Detect which cell encompasses the target text, then output its [X, Y] center coordinate. 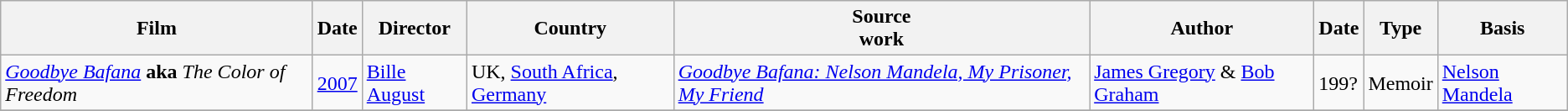
UK, South Africa, Germany [570, 82]
Type [1400, 29]
Goodbye Bafana: Nelson Mandela, My Prisoner, My Friend [881, 82]
Country [570, 29]
Goodbye Bafana aka The Color of Freedom [157, 82]
2007 [337, 82]
James Gregory & Bob Graham [1202, 82]
Bille August [414, 82]
Nelson Mandela [1503, 82]
Director [414, 29]
Memoir [1400, 82]
Film [157, 29]
Author [1202, 29]
Basis [1503, 29]
199? [1338, 82]
Sourcework [881, 29]
